For the text-containing cell, return its midpoint in (X, Y) coordinate format. 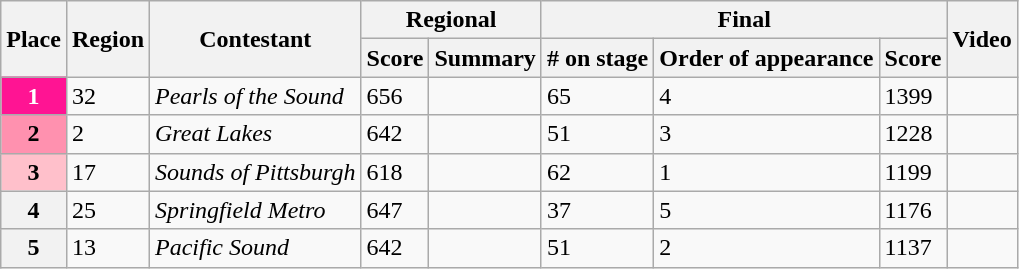
32 (108, 96)
Video (982, 39)
Pearls of the Sound (256, 96)
Springfield Metro (256, 210)
65 (597, 96)
1399 (913, 96)
Sounds of Pittsburgh (256, 172)
1228 (913, 134)
13 (108, 248)
656 (395, 96)
Region (108, 39)
1199 (913, 172)
Summary (485, 58)
Great Lakes (256, 134)
618 (395, 172)
Pacific Sound (256, 248)
1137 (913, 248)
1176 (913, 210)
Order of appearance (766, 58)
Final (744, 20)
Regional (451, 20)
Place (34, 39)
# on stage (597, 58)
17 (108, 172)
62 (597, 172)
25 (108, 210)
647 (395, 210)
Contestant (256, 39)
37 (597, 210)
